From the cell containing the given text, extract its center point as [X, Y] coordinate. 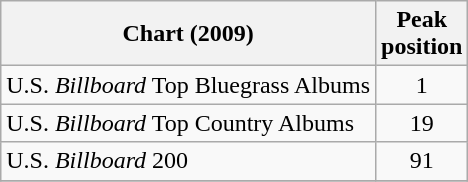
U.S. Billboard Top Bluegrass Albums [188, 85]
U.S. Billboard 200 [188, 161]
91 [422, 161]
1 [422, 85]
Peakposition [422, 34]
19 [422, 123]
Chart (2009) [188, 34]
U.S. Billboard Top Country Albums [188, 123]
